Capture the cell that displays the provided text and extract its [X, Y] central coordinate. 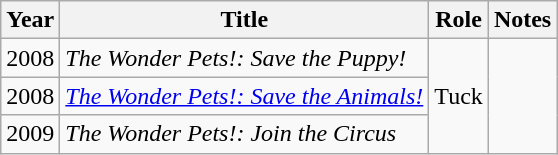
The Wonder Pets!: Save the Puppy! [244, 58]
Title [244, 20]
2009 [30, 134]
Notes [522, 20]
The Wonder Pets!: Save the Animals! [244, 96]
Tuck [459, 96]
The Wonder Pets!: Join the Circus [244, 134]
Year [30, 20]
Role [459, 20]
